Extract the (x, y) coordinate from the center of the cell holding the provided text.  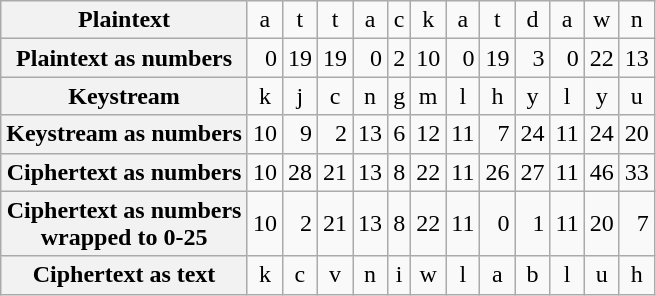
12 (428, 134)
Keystream (124, 96)
Plaintext as numbers (124, 58)
d (532, 20)
b (532, 275)
9 (300, 134)
6 (400, 134)
28 (300, 172)
j (300, 96)
3 (532, 58)
Ciphertext as numbers (124, 172)
33 (636, 172)
1 (532, 224)
Ciphertext as text (124, 275)
26 (498, 172)
g (400, 96)
m (428, 96)
46 (602, 172)
Keystream as numbers (124, 134)
Ciphertext as numbers wrapped to 0-25 (124, 224)
27 (532, 172)
i (400, 275)
Plaintext (124, 20)
v (334, 275)
